Scan for the cell matching the given text and deliver its (X, Y) coordinate at center. 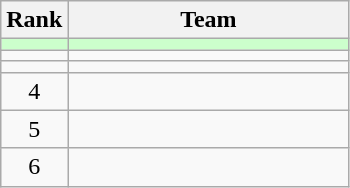
5 (34, 129)
4 (34, 91)
Team (208, 20)
6 (34, 167)
Rank (34, 20)
